Search for the cell housing the specified text and yield its (X, Y) center coordinate. 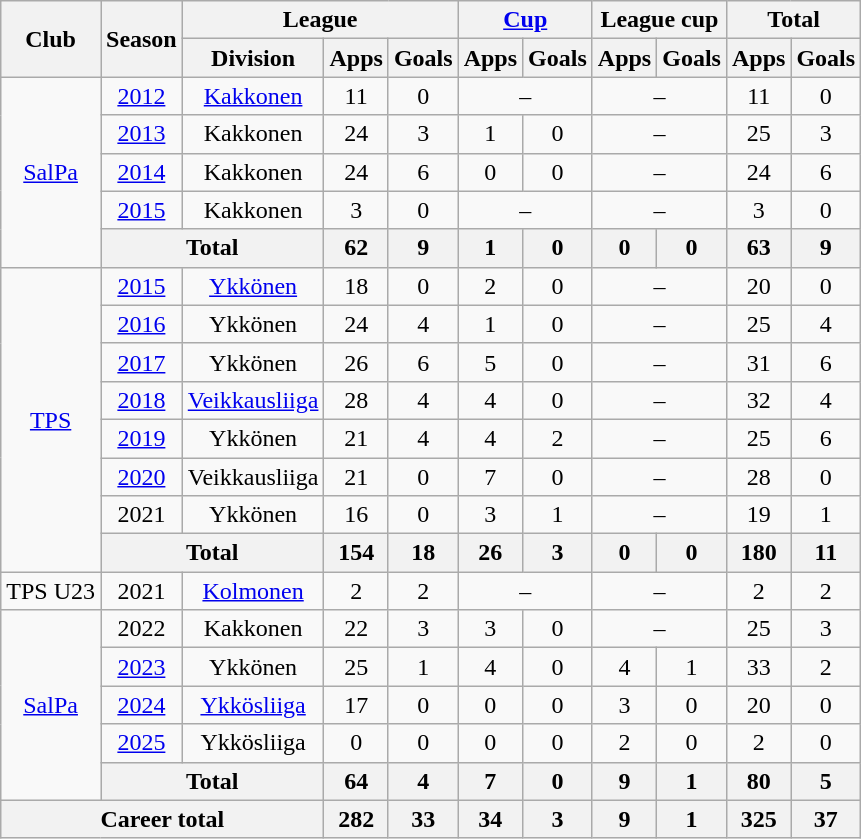
80 (758, 781)
2023 (141, 667)
Season (141, 39)
2024 (141, 705)
180 (758, 553)
Cup (525, 20)
32 (758, 400)
154 (356, 553)
2013 (141, 134)
2012 (141, 96)
League cup (659, 20)
37 (826, 819)
Club (51, 39)
TPS (51, 419)
TPS U23 (51, 591)
325 (758, 819)
62 (356, 248)
2025 (141, 743)
2020 (141, 477)
16 (356, 515)
Kolmonen (253, 591)
34 (490, 819)
22 (356, 629)
2019 (141, 438)
2016 (141, 324)
2022 (141, 629)
282 (356, 819)
2018 (141, 400)
Division (253, 58)
19 (758, 515)
63 (758, 248)
2014 (141, 172)
League (320, 20)
17 (356, 705)
31 (758, 362)
2017 (141, 362)
64 (356, 781)
Career total (162, 819)
